Return (x, y) of the center of cell containing provided text 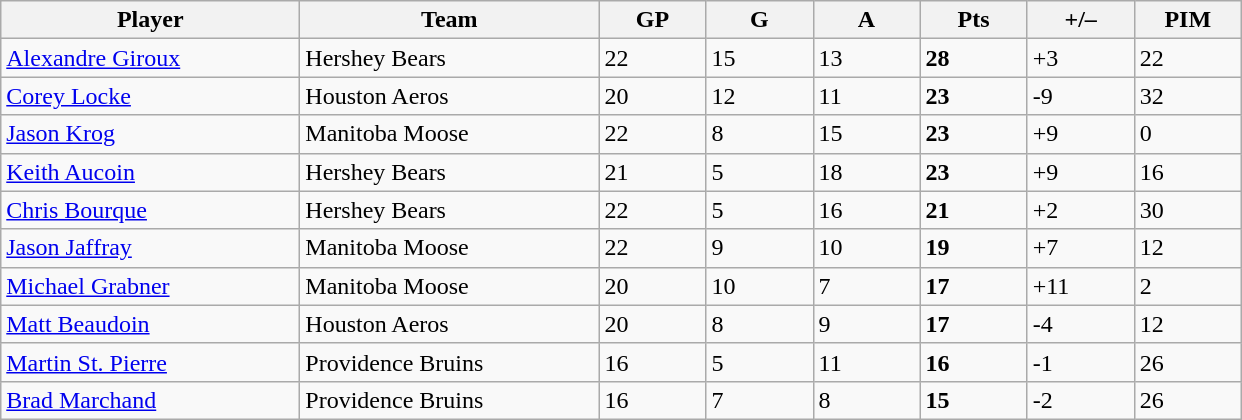
A (866, 20)
32 (1188, 96)
13 (866, 58)
+/– (1080, 20)
Matt Beaudoin (150, 324)
+3 (1080, 58)
PIM (1188, 20)
GP (652, 20)
+2 (1080, 210)
Michael Grabner (150, 286)
0 (1188, 134)
Jason Krog (150, 134)
-4 (1080, 324)
-1 (1080, 362)
Team (450, 20)
Brad Marchand (150, 400)
Jason Jaffray (150, 248)
18 (866, 172)
-2 (1080, 400)
+11 (1080, 286)
-9 (1080, 96)
Corey Locke (150, 96)
G (760, 20)
Chris Bourque (150, 210)
19 (974, 248)
+7 (1080, 248)
30 (1188, 210)
28 (974, 58)
Player (150, 20)
Pts (974, 20)
Alexandre Giroux (150, 58)
Keith Aucoin (150, 172)
2 (1188, 286)
Martin St. Pierre (150, 362)
